Detect which cell encompasses the target text, then output its (X, Y) center coordinate. 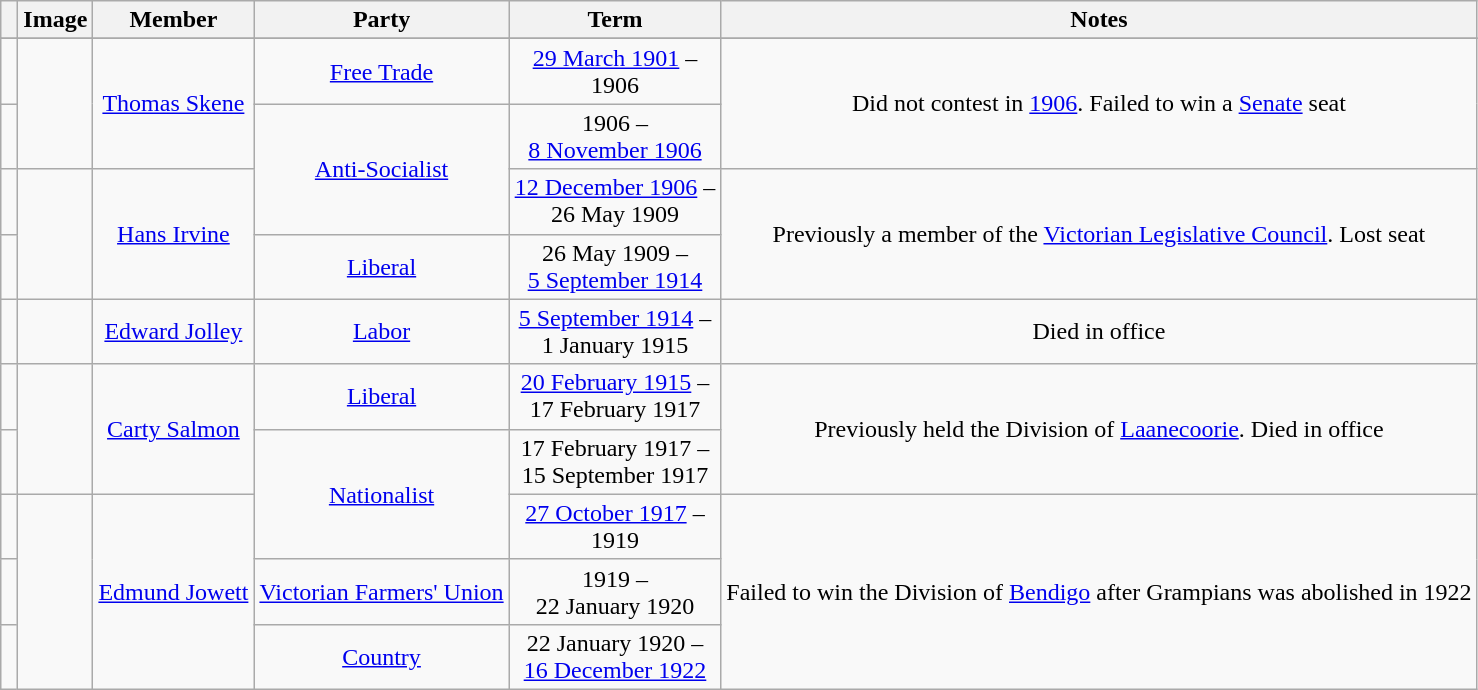
Term (615, 20)
17 February 1917 –15 September 1917 (615, 462)
Labor (382, 332)
Edward Jolley (174, 332)
Free Trade (382, 72)
Edmund Jowett (174, 592)
Member (174, 20)
Notes (1099, 20)
Victorian Farmers' Union (382, 592)
26 May 1909 –5 September 1914 (615, 266)
Nationalist (382, 494)
1919 –22 January 1920 (615, 592)
Previously a member of the Victorian Legislative Council. Lost seat (1099, 234)
5 September 1914 –1 January 1915 (615, 332)
Thomas Skene (174, 104)
22 January 1920 –16 December 1922 (615, 656)
Did not contest in 1906. Failed to win a Senate seat (1099, 104)
1906 –8 November 1906 (615, 136)
Carty Salmon (174, 429)
Party (382, 20)
Died in office (1099, 332)
Anti-Socialist (382, 169)
Image (56, 20)
12 December 1906 –26 May 1909 (615, 202)
29 March 1901 –1906 (615, 72)
Previously held the Division of Laanecoorie. Died in office (1099, 429)
Country (382, 656)
Failed to win the Division of Bendigo after Grampians was abolished in 1922 (1099, 592)
Hans Irvine (174, 234)
27 October 1917 –1919 (615, 526)
20 February 1915 –17 February 1917 (615, 396)
